Provide the (X, Y) coordinate of the cell's center where the given text is located.  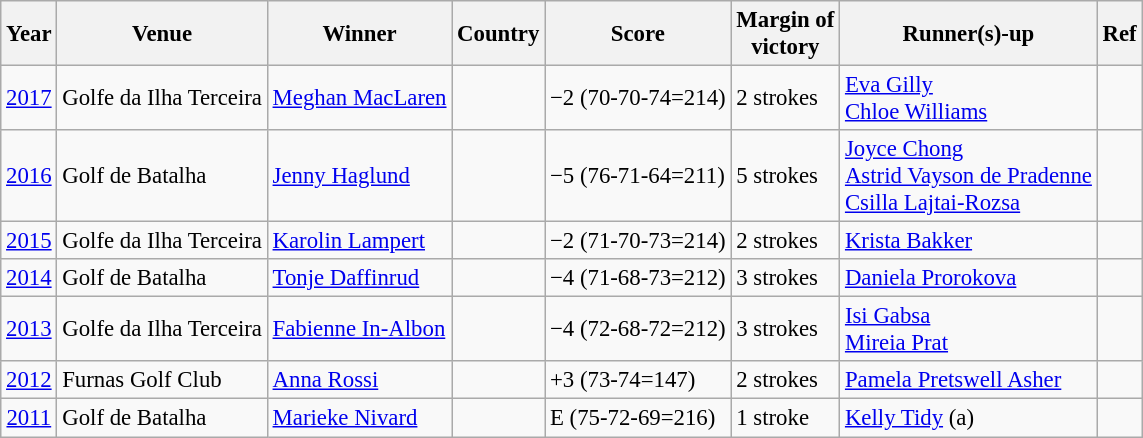
Joyce Chong Astrid Vayson de Pradenne Csilla Lajtai-Rozsa (969, 176)
2011 (29, 418)
Isi Gabsa Mireia Prat (969, 330)
−2 (70-70-74=214) (638, 98)
Venue (162, 34)
5 strokes (786, 176)
2012 (29, 381)
−2 (71-70-73=214) (638, 241)
Daniela Prorokova (969, 278)
Tonje Daffinrud (360, 278)
Margin ofvictory (786, 34)
2013 (29, 330)
Year (29, 34)
Score (638, 34)
Runner(s)-up (969, 34)
Karolin Lampert (360, 241)
2014 (29, 278)
Winner (360, 34)
Furnas Golf Club (162, 381)
Meghan MacLaren (360, 98)
1 stroke (786, 418)
Fabienne In-Albon (360, 330)
−4 (71-68-73=212) (638, 278)
Pamela Pretswell Asher (969, 381)
Ref (1120, 34)
Krista Bakker (969, 241)
Country (498, 34)
Marieke Nivard (360, 418)
Eva Gilly Chloe Williams (969, 98)
Anna Rossi (360, 381)
+3 (73-74=147) (638, 381)
−4 (72-68-72=212) (638, 330)
2016 (29, 176)
2017 (29, 98)
2015 (29, 241)
E (75-72-69=216) (638, 418)
Kelly Tidy (a) (969, 418)
−5 (76-71-64=211) (638, 176)
Jenny Haglund (360, 176)
